Find where the given text appears and provide that cell's center as [X, Y] coordinate. 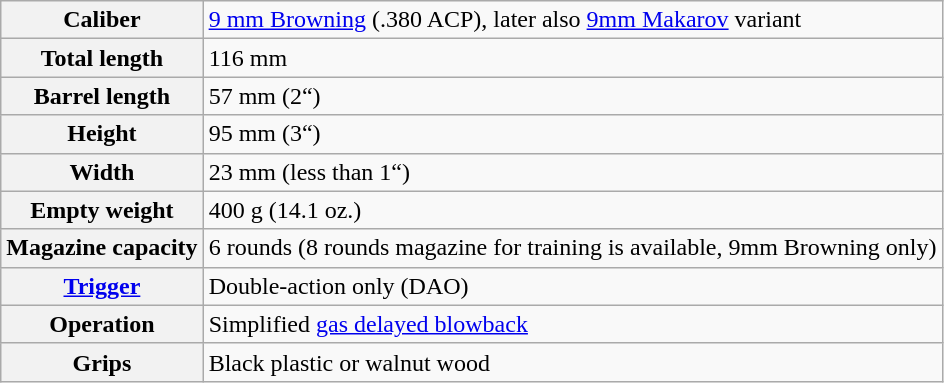
Simplified gas delayed blowback [572, 324]
9 mm Browning (.380 ACP), later also 9mm Makarov variant [572, 20]
Operation [102, 324]
400 g (14.1 oz.) [572, 210]
95 mm (3“) [572, 134]
Height [102, 134]
Black plastic or walnut wood [572, 362]
Double-action only (DAO) [572, 286]
Magazine capacity [102, 248]
Width [102, 172]
Grips [102, 362]
57 mm (2“) [572, 96]
23 mm (less than 1“) [572, 172]
Total length [102, 58]
Trigger [102, 286]
6 rounds (8 rounds magazine for training is available, 9mm Browning only) [572, 248]
Empty weight [102, 210]
116 mm [572, 58]
Caliber [102, 20]
Barrel length [102, 96]
